Output the (x, y) coordinate of the center of the cell containing the given text.  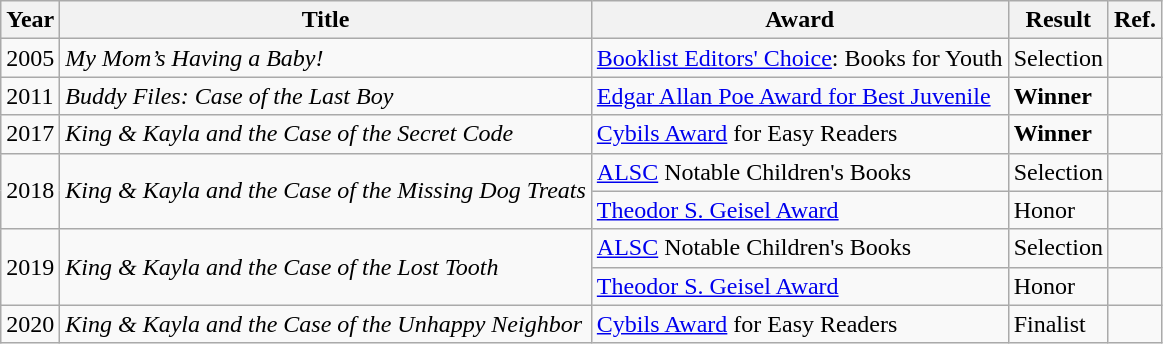
My Mom’s Having a Baby! (326, 58)
Buddy Files: Case of the Last Boy (326, 96)
Finalist (1058, 324)
King & Kayla and the Case of the Unhappy Neighbor (326, 324)
Title (326, 20)
2005 (30, 58)
Year (30, 20)
Result (1058, 20)
2020 (30, 324)
2019 (30, 267)
2018 (30, 191)
2017 (30, 134)
2011 (30, 96)
King & Kayla and the Case of the Lost Tooth (326, 267)
Booklist Editors' Choice: Books for Youth (800, 58)
Award (800, 20)
King & Kayla and the Case of the Missing Dog Treats (326, 191)
Ref. (1134, 20)
King & Kayla and the Case of the Secret Code (326, 134)
Edgar Allan Poe Award for Best Juvenile (800, 96)
